Search for the cell housing the specified text and yield its (X, Y) center coordinate. 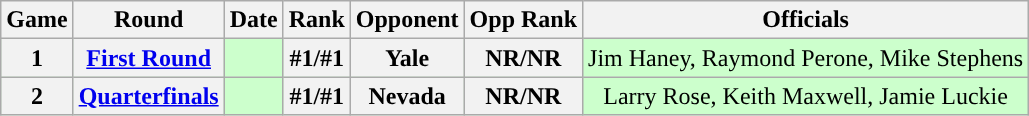
Yale (407, 58)
Quarterfinals (148, 96)
Opp Rank (523, 20)
Nevada (407, 96)
Rank (316, 20)
Officials (806, 20)
2 (37, 96)
First Round (148, 58)
Round (148, 20)
Game (37, 20)
Larry Rose, Keith Maxwell, Jamie Luckie (806, 96)
Opponent (407, 20)
Jim Haney, Raymond Perone, Mike Stephens (806, 58)
1 (37, 58)
Date (254, 20)
